Return the (X, Y) coordinate for the center point of the cell that contains the specified text.  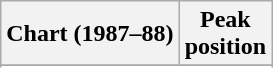
Peakposition (225, 34)
Chart (1987–88) (90, 34)
